Search for the cell housing the specified text and yield its (X, Y) center coordinate. 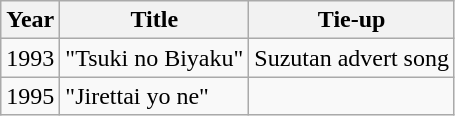
Tie-up (352, 20)
Suzutan advert song (352, 58)
Year (30, 20)
"Tsuki no Biyaku" (154, 58)
"Jirettai yo ne" (154, 96)
1993 (30, 58)
Title (154, 20)
1995 (30, 96)
